Locate the cell with the specified text and output its [x, y] center coordinate. 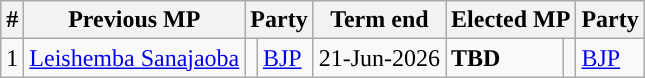
TBD [505, 58]
# [12, 20]
Leishemba Sanajaoba [134, 58]
Elected MP [511, 20]
Previous MP [134, 20]
1 [12, 58]
21-Jun-2026 [379, 58]
Term end [379, 20]
